Return the [x, y] coordinate for the center point of the cell that contains the specified text.  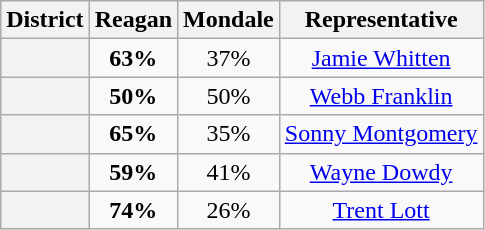
District [45, 20]
26% [229, 210]
37% [229, 58]
Representative [381, 20]
35% [229, 134]
41% [229, 172]
59% [133, 172]
Mondale [229, 20]
65% [133, 134]
63% [133, 58]
Trent Lott [381, 210]
Webb Franklin [381, 96]
Sonny Montgomery [381, 134]
Jamie Whitten [381, 58]
74% [133, 210]
Reagan [133, 20]
Wayne Dowdy [381, 172]
